From the cell containing the given text, extract its center point as (x, y) coordinate. 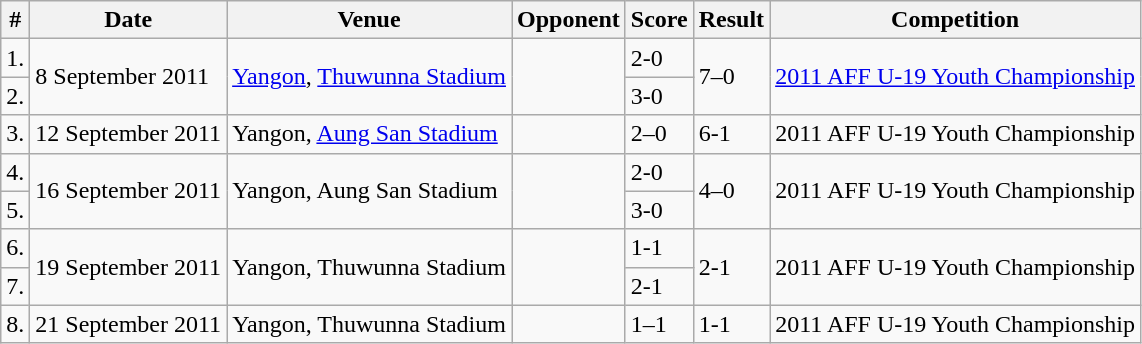
21 September 2011 (128, 324)
6. (16, 248)
19 September 2011 (128, 267)
1. (16, 58)
1–1 (659, 324)
Date (128, 20)
Competition (956, 20)
7. (16, 286)
4–0 (731, 191)
16 September 2011 (128, 191)
8 September 2011 (128, 77)
Score (659, 20)
Opponent (569, 20)
2–0 (659, 134)
Venue (370, 20)
8. (16, 324)
2. (16, 96)
7–0 (731, 77)
4. (16, 172)
6-1 (731, 134)
3. (16, 134)
5. (16, 210)
12 September 2011 (128, 134)
Result (731, 20)
# (16, 20)
